Capture the cell that displays the provided text and extract its [X, Y] central coordinate. 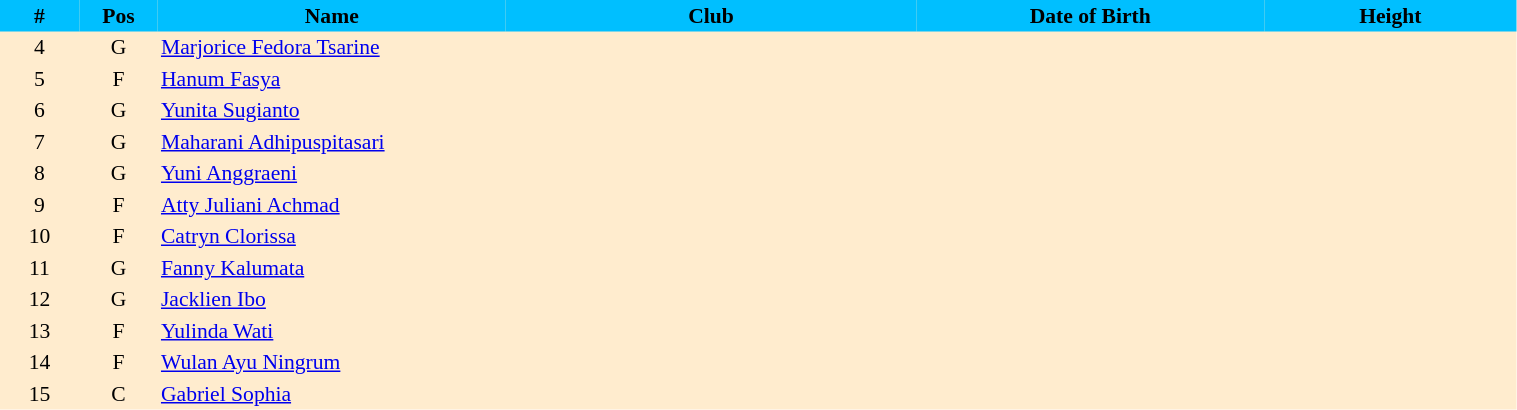
7 [40, 142]
9 [40, 205]
14 [40, 362]
10 [40, 236]
Atty Juliani Achmad [332, 205]
Hanum Fasya [332, 79]
Wulan Ayu Ningrum [332, 362]
Pos [118, 16]
Yuni Anggraeni [332, 174]
Catryn Clorissa [332, 236]
15 [40, 394]
13 [40, 331]
Name [332, 16]
Gabriel Sophia [332, 394]
Fanny Kalumata [332, 268]
Club [712, 16]
6 [40, 110]
5 [40, 79]
Jacklien Ibo [332, 300]
Yulinda Wati [332, 331]
C [118, 394]
Marjorice Fedora Tsarine [332, 48]
11 [40, 268]
Maharani Adhipuspitasari [332, 142]
8 [40, 174]
Height [1390, 16]
4 [40, 48]
# [40, 16]
12 [40, 300]
Date of Birth [1090, 16]
Yunita Sugianto [332, 110]
